Locate the cell with the specified text and output its [X, Y] center coordinate. 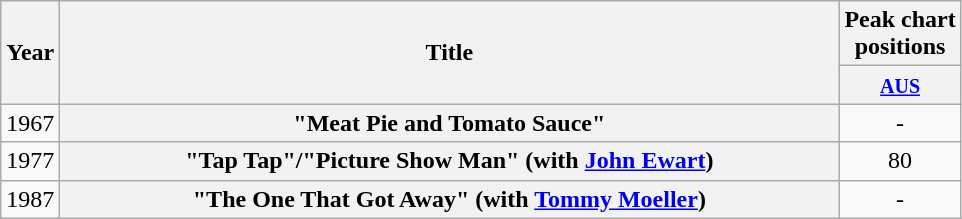
1967 [30, 123]
Year [30, 52]
1977 [30, 161]
AUS [900, 85]
Title [450, 52]
"Meat Pie and Tomato Sauce" [450, 123]
1987 [30, 199]
"The One That Got Away" (with Tommy Moeller) [450, 199]
Peak chart positions [900, 34]
80 [900, 161]
"Tap Tap"/"Picture Show Man" (with John Ewart) [450, 161]
